Pinpoint the cell where the given text exists, returning its (x, y) midpoint coordinate. 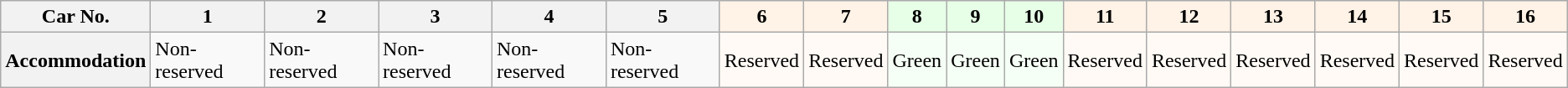
9 (976, 17)
1 (208, 17)
7 (846, 17)
13 (1273, 17)
15 (1442, 17)
Accommodation (75, 60)
3 (436, 17)
10 (1034, 17)
4 (549, 17)
16 (1525, 17)
12 (1189, 17)
14 (1357, 17)
Car No. (75, 17)
2 (322, 17)
11 (1105, 17)
5 (663, 17)
8 (917, 17)
6 (761, 17)
